Scan for the cell matching the given text and deliver its [X, Y] coordinate at center. 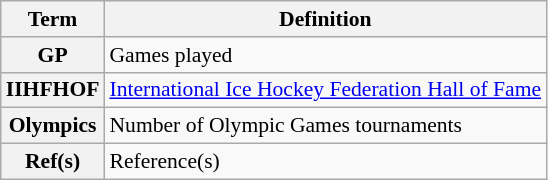
Reference(s) [325, 162]
International Ice Hockey Federation Hall of Fame [325, 90]
Games played [325, 55]
IIHFHOF [53, 90]
Ref(s) [53, 162]
Olympics [53, 126]
Number of Olympic Games tournaments [325, 126]
GP [53, 55]
Term [53, 19]
Definition [325, 19]
